Locate the cell with the specified text and output its [X, Y] center coordinate. 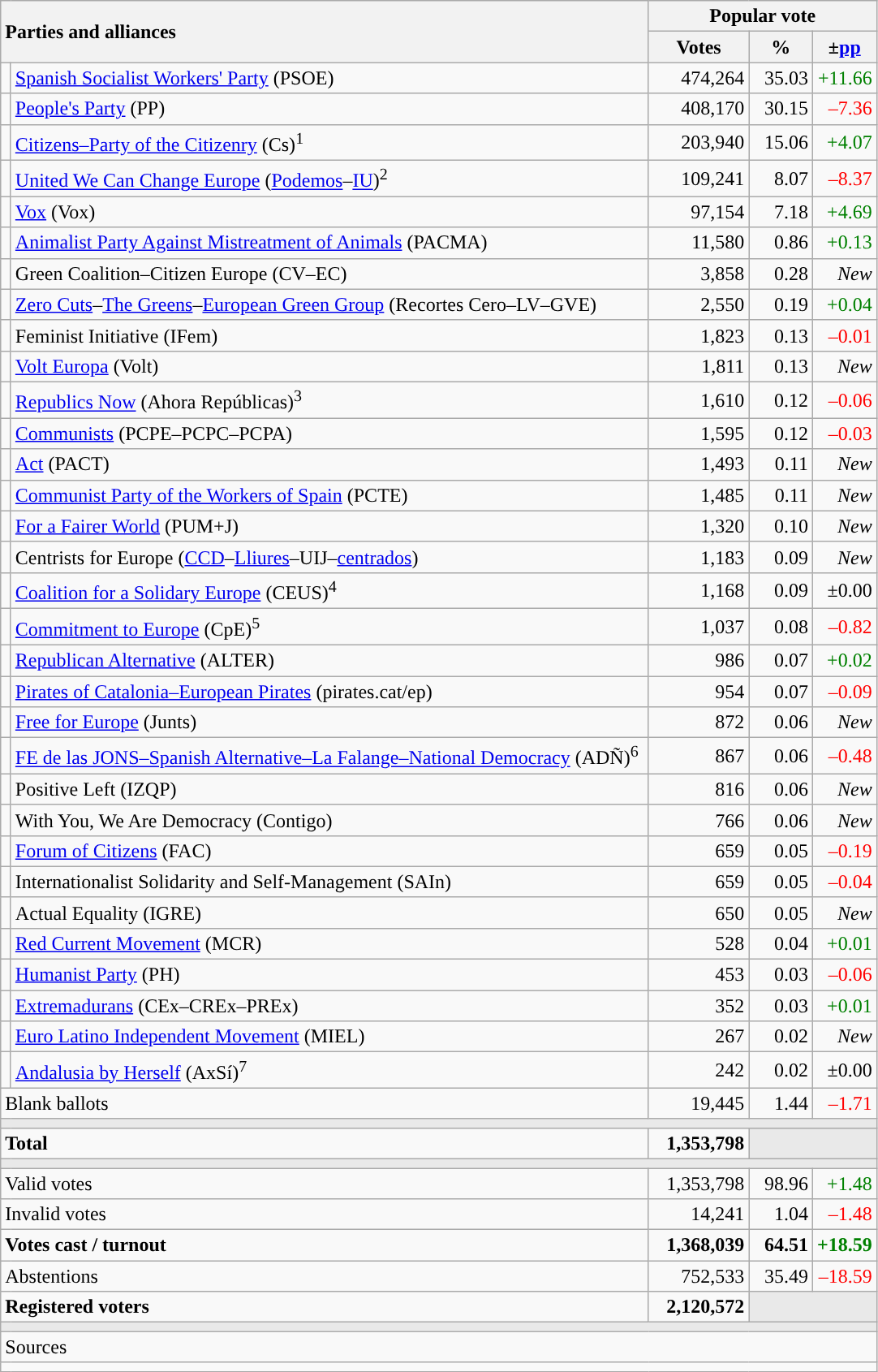
–0.09 [844, 692]
Act (PACT) [329, 464]
352 [699, 1006]
1,320 [699, 526]
Republics Now (Ahora Repúblicas)3 [329, 399]
1,368,039 [699, 1245]
Forum of Citizens (FAC) [329, 851]
Votes [699, 47]
35.49 [781, 1276]
–0.48 [844, 757]
Invalid votes [325, 1215]
1.04 [781, 1215]
% [781, 47]
752,533 [699, 1276]
64.51 [781, 1245]
Blank ballots [325, 1103]
Extremadurans (CEx–CREx–PREx) [329, 1006]
People's Party (PP) [329, 109]
35.03 [781, 78]
Registered voters [325, 1307]
Total [325, 1143]
Citizens–Party of the Citizenry (Cs)1 [329, 143]
98.96 [781, 1184]
+4.69 [844, 212]
+0.04 [844, 304]
Volt Europa (Volt) [329, 366]
14,241 [699, 1215]
Feminist Initiative (IFem) [329, 335]
+0.02 [844, 660]
1,183 [699, 557]
Parties and alliances [325, 32]
867 [699, 757]
–0.03 [844, 434]
Commitment to Europe (CpE)5 [329, 627]
Humanist Party (PH) [329, 975]
+4.07 [844, 143]
1,811 [699, 366]
267 [699, 1037]
+11.66 [844, 78]
1,037 [699, 627]
Positive Left (IZQP) [329, 789]
Free for Europe (Junts) [329, 723]
650 [699, 913]
11,580 [699, 243]
United We Can Change Europe (Podemos–IU)2 [329, 179]
–7.36 [844, 109]
1,823 [699, 335]
816 [699, 789]
242 [699, 1070]
±pp [844, 47]
Green Coalition–Citizen Europe (CV–EC) [329, 274]
Pirates of Catalonia–European Pirates (pirates.cat/ep) [329, 692]
8.07 [781, 179]
15.06 [781, 143]
109,241 [699, 179]
For a Fairer World (PUM+J) [329, 526]
872 [699, 723]
–0.19 [844, 851]
30.15 [781, 109]
0.04 [781, 944]
–0.01 [844, 335]
Sources [438, 1347]
Abstentions [325, 1276]
Votes cast / turnout [325, 1245]
1,493 [699, 464]
Red Current Movement (MCR) [329, 944]
Centrists for Europe (CCD–Lliures–UIJ–centrados) [329, 557]
1,168 [699, 591]
Coalition for a Solidary Europe (CEUS)4 [329, 591]
FE de las JONS–Spanish Alternative–La Falange–National Democracy (ADÑ)6 [329, 757]
954 [699, 692]
–1.48 [844, 1215]
Internationalist Solidarity and Self-Management (SAIn) [329, 882]
Euro Latino Independent Movement (MIEL) [329, 1037]
3,858 [699, 274]
Andalusia by Herself (AxSí)7 [329, 1070]
1,485 [699, 495]
+1.48 [844, 1184]
–0.82 [844, 627]
–1.71 [844, 1103]
–18.59 [844, 1276]
453 [699, 975]
474,264 [699, 78]
0.19 [781, 304]
19,445 [699, 1103]
7.18 [781, 212]
Republican Alternative (ALTER) [329, 660]
Animalist Party Against Mistreatment of Animals (PACMA) [329, 243]
986 [699, 660]
Actual Equality (IGRE) [329, 913]
0.10 [781, 526]
528 [699, 944]
1.44 [781, 1103]
408,170 [699, 109]
203,940 [699, 143]
With You, We Are Democracy (Contigo) [329, 820]
Communist Party of the Workers of Spain (PCTE) [329, 495]
2,120,572 [699, 1307]
1,610 [699, 399]
Valid votes [325, 1184]
+0.13 [844, 243]
Spanish Socialist Workers' Party (PSOE) [329, 78]
Vox (Vox) [329, 212]
0.86 [781, 243]
Communists (PCPE–PCPC–PCPA) [329, 434]
Popular vote [763, 16]
0.08 [781, 627]
+18.59 [844, 1245]
1,595 [699, 434]
97,154 [699, 212]
2,550 [699, 304]
766 [699, 820]
–0.04 [844, 882]
0.28 [781, 274]
Zero Cuts–The Greens–European Green Group (Recortes Cero–LV–GVE) [329, 304]
–8.37 [844, 179]
